From the cell containing the given text, extract its center point as (X, Y) coordinate. 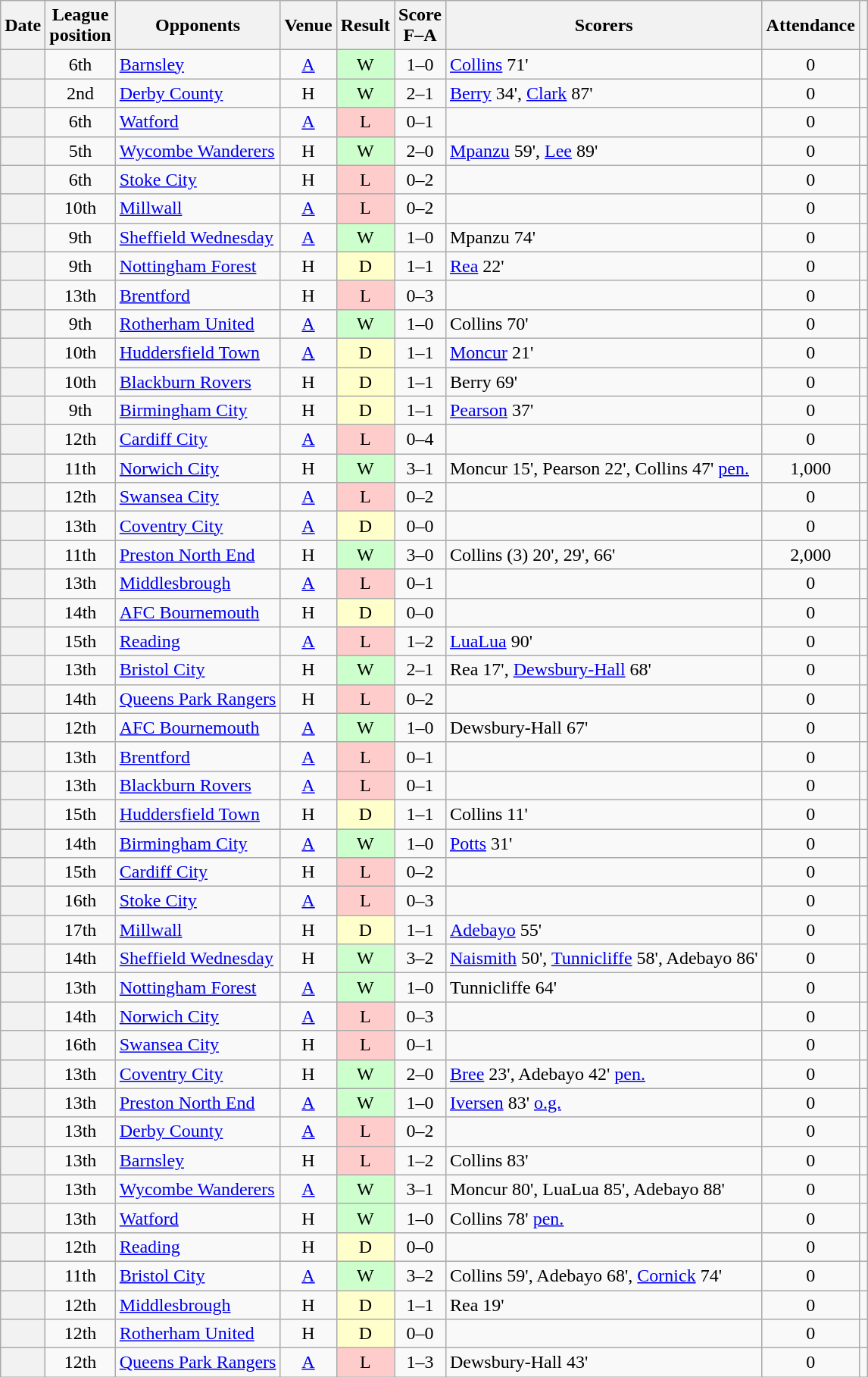
Iversen 83' o.g. (604, 1103)
Scorers (604, 26)
Moncur 15', Pearson 22', Collins 47' pen. (604, 468)
Collins 71' (604, 64)
Collins 83' (604, 1160)
Berry 69' (604, 381)
Rea 22' (604, 266)
Adebayo 55' (604, 930)
Bree 23', Adebayo 42' pen. (604, 1074)
2,000 (810, 555)
5th (80, 151)
Collins (3) 20', 29', 66' (604, 555)
Collins 11' (604, 814)
1,000 (810, 468)
Mpanzu 59', Lee 89' (604, 151)
Potts 31' (604, 843)
Collins 78' pen. (604, 1218)
Attendance (810, 26)
Rea 17', Dewsbury-Hall 68' (604, 670)
Collins 59', Adebayo 68', Cornick 74' (604, 1275)
Collins 70' (604, 324)
LuaLua 90' (604, 641)
Tunnicliffe 64' (604, 987)
Berry 34', Clark 87' (604, 93)
Rea 19' (604, 1304)
0–4 (420, 440)
Naismith 50', Tunnicliffe 58', Adebayo 86' (604, 959)
Dewsbury-Hall 43' (604, 1363)
Mpanzu 74' (604, 237)
Date (23, 26)
2nd (80, 93)
Moncur 80', LuaLua 85', Adebayo 88' (604, 1189)
3–0 (420, 555)
Pearson 37' (604, 411)
Leagueposition (80, 26)
ScoreF–A (420, 26)
Result (365, 26)
Venue (308, 26)
Dewsbury-Hall 67' (604, 728)
1–3 (420, 1363)
Moncur 21' (604, 352)
Opponents (198, 26)
17th (80, 930)
